Scan for the cell matching the given text and deliver its (X, Y) coordinate at center. 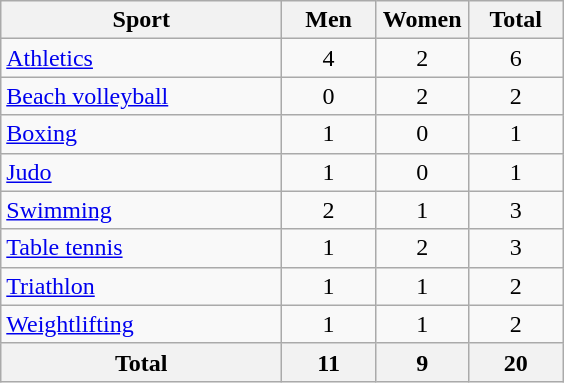
Weightlifting (142, 324)
Swimming (142, 210)
Triathlon (142, 286)
9 (422, 362)
11 (329, 362)
Judo (142, 172)
4 (329, 58)
Beach volleyball (142, 96)
Women (422, 20)
Sport (142, 20)
6 (516, 58)
20 (516, 362)
Table tennis (142, 248)
Boxing (142, 134)
Athletics (142, 58)
Men (329, 20)
